Extract the (X, Y) coordinate from the center of the cell holding the provided text.  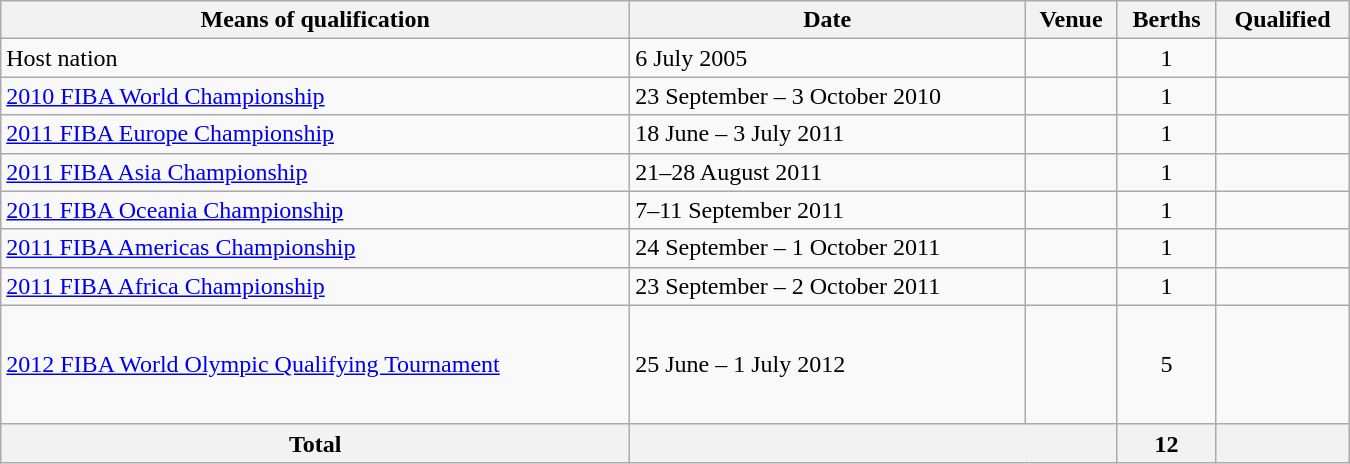
2011 FIBA Oceania Championship (316, 210)
Venue (1071, 20)
Qualified (1283, 20)
2011 FIBA Africa Championship (316, 286)
Date (828, 20)
12 (1166, 443)
23 September – 3 October 2010 (828, 96)
Host nation (316, 58)
21–28 August 2011 (828, 172)
18 June – 3 July 2011 (828, 134)
Berths (1166, 20)
24 September – 1 October 2011 (828, 248)
7–11 September 2011 (828, 210)
Means of qualification (316, 20)
6 July 2005 (828, 58)
2010 FIBA World Championship (316, 96)
2011 FIBA Asia Championship (316, 172)
23 September – 2 October 2011 (828, 286)
2012 FIBA World Olympic Qualifying Tournament (316, 364)
Total (316, 443)
5 (1166, 364)
2011 FIBA Americas Championship (316, 248)
2011 FIBA Europe Championship (316, 134)
25 June – 1 July 2012 (828, 364)
